For the text-containing cell, return its midpoint in [x, y] coordinate format. 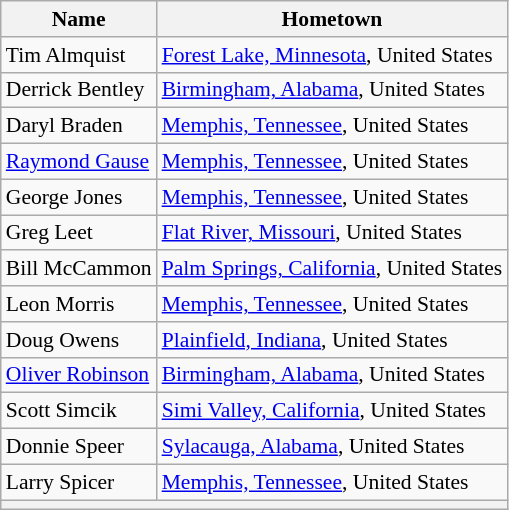
Greg Leet [79, 233]
Oliver Robinson [79, 375]
Derrick Bentley [79, 90]
Simi Valley, California, United States [332, 411]
Doug Owens [79, 340]
Bill McCammon [79, 269]
George Jones [79, 197]
Flat River, Missouri, United States [332, 233]
Tim Almquist [79, 55]
Larry Spicer [79, 482]
Leon Morris [79, 304]
Scott Simcik [79, 411]
Daryl Braden [79, 126]
Sylacauga, Alabama, United States [332, 447]
Raymond Gause [79, 162]
Plainfield, Indiana, United States [332, 340]
Hometown [332, 19]
Donnie Speer [79, 447]
Name [79, 19]
Palm Springs, California, United States [332, 269]
Forest Lake, Minnesota, United States [332, 55]
